For the text-containing cell, return its midpoint in (x, y) coordinate format. 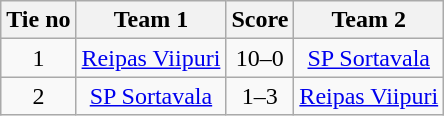
Team 2 (369, 20)
Team 1 (151, 20)
10–0 (260, 58)
2 (38, 96)
Score (260, 20)
Tie no (38, 20)
1–3 (260, 96)
1 (38, 58)
